For the text-containing cell, return its midpoint in [x, y] coordinate format. 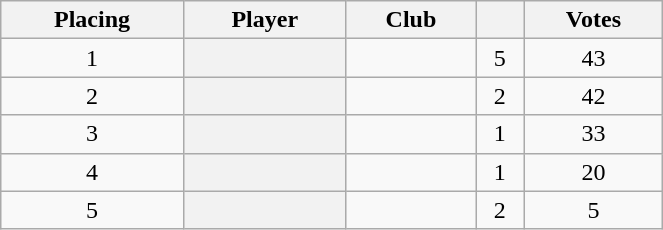
Club [410, 20]
42 [594, 96]
33 [594, 134]
4 [92, 172]
Placing [92, 20]
Votes [594, 20]
Player [264, 20]
3 [92, 134]
20 [594, 172]
43 [594, 58]
